Provide the [X, Y] coordinate of the cell's center where the given text is located.  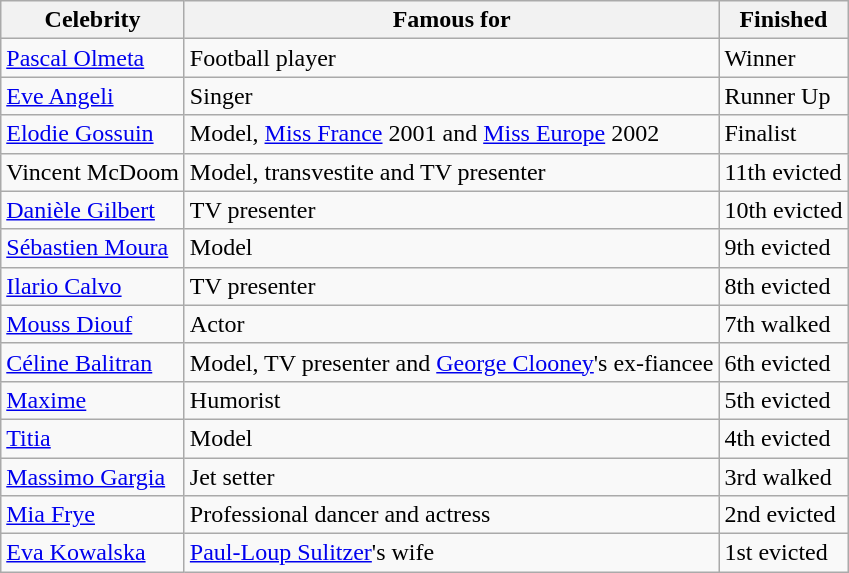
Ilario Calvo [93, 286]
6th evicted [784, 362]
Danièle Gilbert [93, 210]
Model, Miss France 2001 and Miss Europe 2002 [452, 134]
2nd evicted [784, 515]
Maxime [93, 400]
Model, transvestite and TV presenter [452, 172]
Eve Angeli [93, 96]
Celebrity [93, 20]
Elodie Gossuin [93, 134]
9th evicted [784, 248]
Jet setter [452, 477]
7th walked [784, 324]
4th evicted [784, 438]
Model, TV presenter and George Clooney's ex-fiancee [452, 362]
1st evicted [784, 553]
Paul-Loup Sulitzer's wife [452, 553]
Finalist [784, 134]
Sébastien Moura [93, 248]
Famous for [452, 20]
8th evicted [784, 286]
11th evicted [784, 172]
Finished [784, 20]
Mouss Diouf [93, 324]
3rd walked [784, 477]
Pascal Olmeta [93, 58]
Massimo Gargia [93, 477]
Singer [452, 96]
Eva Kowalska [93, 553]
Mia Frye [93, 515]
Humorist [452, 400]
Football player [452, 58]
Runner Up [784, 96]
Actor [452, 324]
Vincent McDoom [93, 172]
Titia [93, 438]
Winner [784, 58]
5th evicted [784, 400]
10th evicted [784, 210]
Professional dancer and actress [452, 515]
Céline Balitran [93, 362]
